Detect which cell encompasses the target text, then output its (x, y) center coordinate. 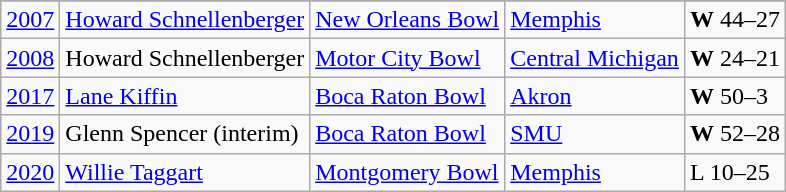
Akron (595, 96)
2008 (30, 58)
Willie Taggart (185, 172)
Glenn Spencer (interim) (185, 134)
Central Michigan (595, 58)
Motor City Bowl (408, 58)
New Orleans Bowl (408, 20)
2020 (30, 172)
W 50–3 (734, 96)
Montgomery Bowl (408, 172)
W 44–27 (734, 20)
2017 (30, 96)
2019 (30, 134)
SMU (595, 134)
2007 (30, 20)
W 24–21 (734, 58)
L 10–25 (734, 172)
Lane Kiffin (185, 96)
W 52–28 (734, 134)
